From the cell containing the given text, extract its center point as [X, Y] coordinate. 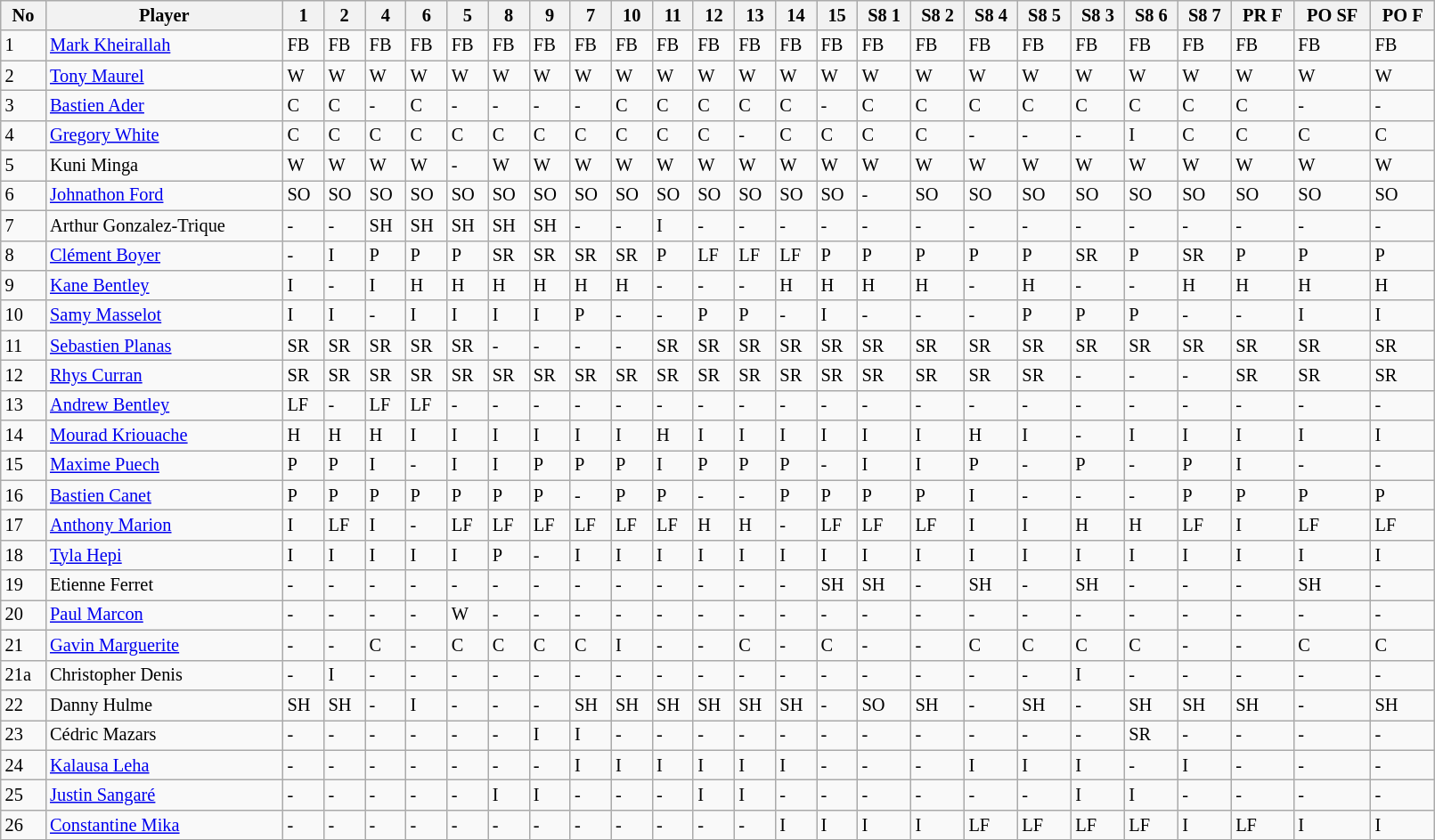
No [23, 15]
3 [23, 105]
S8 2 [938, 15]
Cédric Mazars [164, 735]
Player [164, 15]
21a [23, 675]
S8 4 [991, 15]
16 [23, 495]
26 [23, 825]
Mark Kheirallah [164, 45]
Etienne Ferret [164, 585]
22 [23, 705]
Johnathon Ford [164, 195]
Gavin Marguerite [164, 645]
Bastien Ader [164, 105]
S8 5 [1045, 15]
Anthony Marion [164, 525]
PO SF [1332, 15]
19 [23, 585]
S8 3 [1097, 15]
Clément Boyer [164, 256]
17 [23, 525]
PO F [1403, 15]
Kalausa Leha [164, 765]
20 [23, 615]
Kane Bentley [164, 285]
Paul Marcon [164, 615]
Bastien Canet [164, 495]
Samy Masselot [164, 315]
S8 7 [1204, 15]
Gregory White [164, 135]
Danny Hulme [164, 705]
PR F [1262, 15]
21 [23, 645]
S8 1 [885, 15]
Tony Maurel [164, 76]
23 [23, 735]
24 [23, 765]
Constantine Mika [164, 825]
Andrew Bentley [164, 405]
S8 6 [1151, 15]
Justin Sangaré [164, 795]
Kuni Minga [164, 166]
Tyla Hepi [164, 555]
Christopher Denis [164, 675]
Maxime Puech [164, 465]
Arthur Gonzalez-Trique [164, 225]
18 [23, 555]
Mourad Kriouache [164, 436]
Sebastien Planas [164, 346]
25 [23, 795]
Rhys Curran [164, 375]
